Output the [x, y] coordinate of the center of the cell containing the given text.  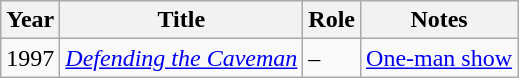
Title [182, 20]
One-man show [440, 58]
1997 [30, 58]
Year [30, 20]
Defending the Caveman [182, 58]
– [332, 58]
Notes [440, 20]
Role [332, 20]
